Search for the cell housing the specified text and yield its (x, y) center coordinate. 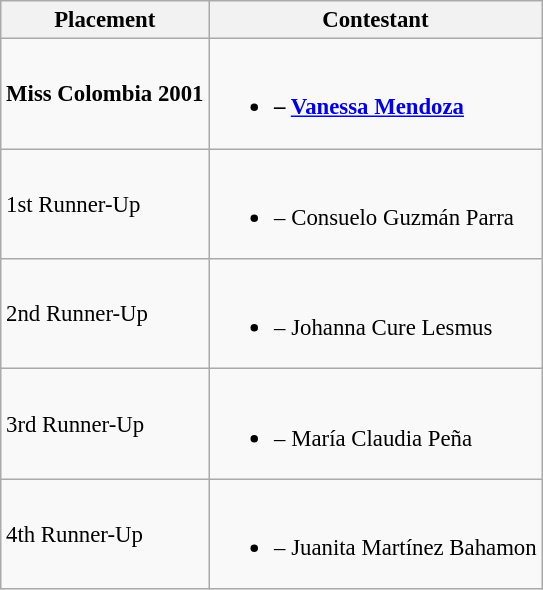
Placement (105, 20)
Miss Colombia 2001 (105, 94)
1st Runner-Up (105, 204)
– Johanna Cure Lesmus (376, 314)
– Consuelo Guzmán Parra (376, 204)
– Vanessa Mendoza (376, 94)
2nd Runner-Up (105, 314)
– Juanita Martínez Bahamon (376, 534)
3rd Runner-Up (105, 424)
Contestant (376, 20)
– María Claudia Peña (376, 424)
4th Runner-Up (105, 534)
